Extract the (X, Y) coordinate from the center of the cell holding the provided text.  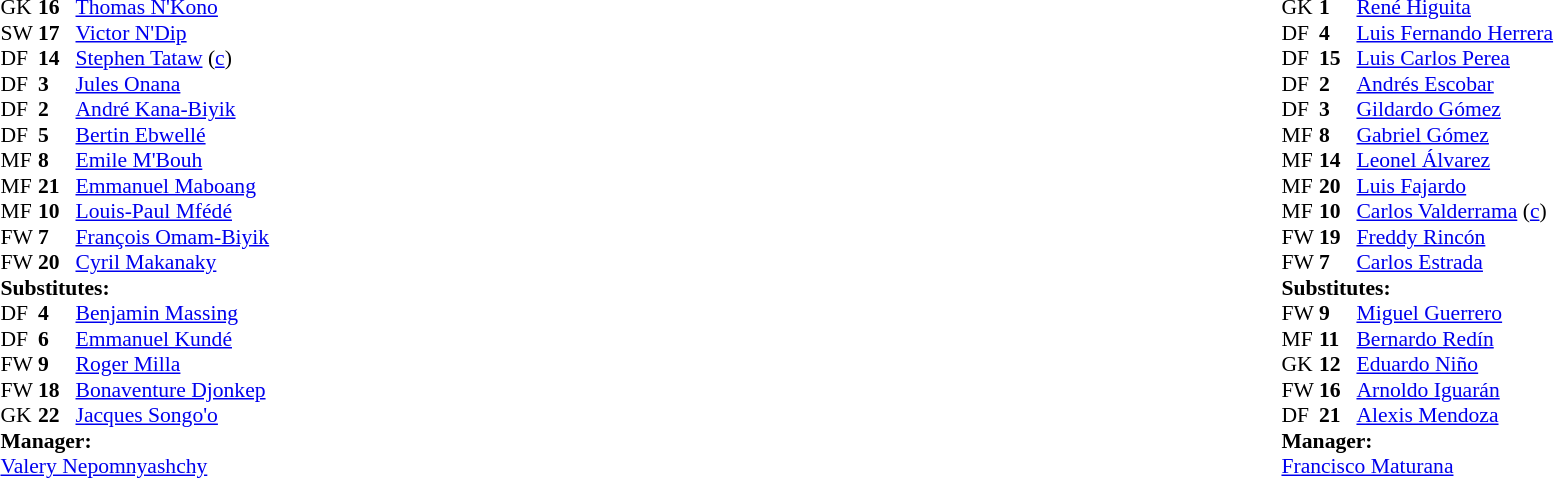
Miguel Guerrero (1454, 313)
Emmanuel Kundé (173, 339)
22 (57, 415)
Stephen Tataw (c) (173, 59)
6 (57, 339)
17 (57, 33)
18 (57, 390)
Bonaventure Djonkep (173, 390)
Gabriel Gómez (1454, 135)
Emmanuel Maboang (173, 186)
Alexis Mendoza (1454, 415)
André Kana-Biyik (173, 109)
16 (1338, 390)
Eduardo Niño (1454, 365)
Jacques Songo'o (173, 415)
Victor N'Dip (173, 33)
SW (19, 33)
Gildardo Gómez (1454, 109)
Carlos Valderrama (c) (1454, 211)
Arnoldo Iguarán (1454, 390)
Carlos Estrada (1454, 263)
Leonel Álvarez (1454, 161)
Bertin Ebwellé (173, 135)
12 (1338, 365)
Cyril Makanaky (173, 263)
11 (1338, 339)
Andrés Escobar (1454, 84)
Luis Carlos Perea (1454, 59)
Freddy Rincón (1454, 237)
Luis Fajardo (1454, 186)
Bernardo Redín (1454, 339)
Emile M'Bouh (173, 161)
19 (1338, 237)
5 (57, 135)
Luis Fernando Herrera (1454, 33)
Louis-Paul Mfédé (173, 211)
François Omam-Biyik (173, 237)
Benjamin Massing (173, 313)
Jules Onana (173, 84)
Roger Milla (173, 365)
15 (1338, 59)
